Scan for the cell matching the given text and deliver its (x, y) coordinate at center. 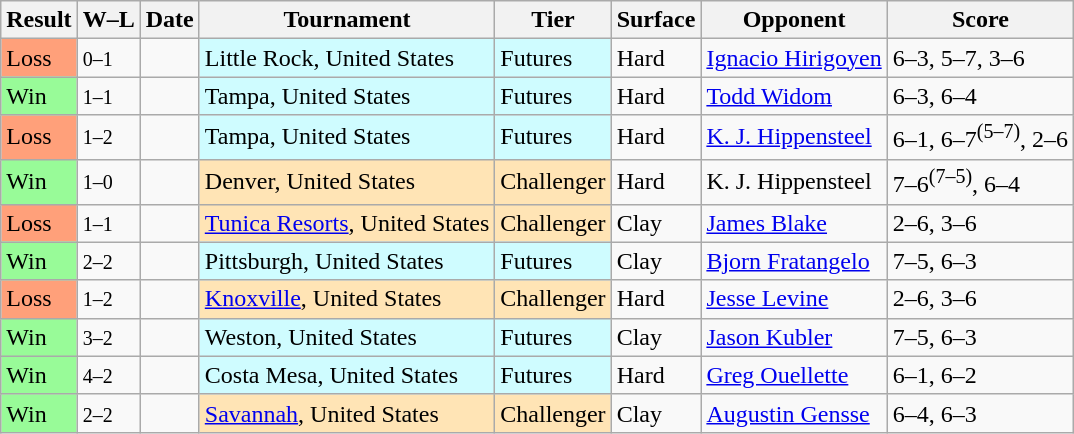
Score (980, 20)
Result (39, 20)
Jason Kubler (794, 337)
Little Rock, United States (347, 58)
Bjorn Fratangelo (794, 261)
0–1 (108, 58)
6–4, 6–3 (980, 413)
6–3, 6–4 (980, 96)
Augustin Gensse (794, 413)
Tournament (347, 20)
Jesse Levine (794, 299)
Costa Mesa, United States (347, 375)
Greg Ouellette (794, 375)
6–1, 6–2 (980, 375)
W–L (108, 20)
3–2 (108, 337)
6–1, 6–7(5–7), 2–6 (980, 138)
Tier (553, 20)
Weston, United States (347, 337)
Surface (656, 20)
Tunica Resorts, United States (347, 223)
4–2 (108, 375)
James Blake (794, 223)
7–6(7–5), 6–4 (980, 182)
1–0 (108, 182)
Todd Widom (794, 96)
6–3, 5–7, 3–6 (980, 58)
Opponent (794, 20)
Pittsburgh, United States (347, 261)
Knoxville, United States (347, 299)
Ignacio Hirigoyen (794, 58)
Denver, United States (347, 182)
Savannah, United States (347, 413)
Date (170, 20)
